Find where the given text appears and provide that cell's center as [x, y] coordinate. 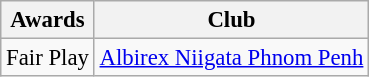
Albirex Niigata Phnom Penh [231, 58]
Fair Play [48, 58]
Awards [48, 20]
Club [231, 20]
